Pinpoint the cell where the given text exists, returning its (x, y) midpoint coordinate. 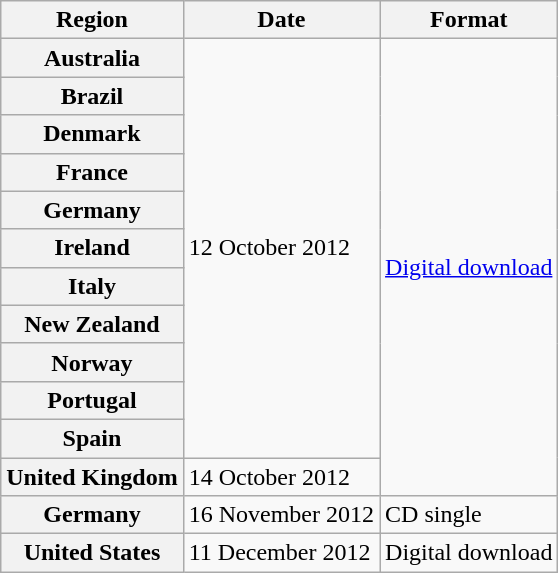
New Zealand (92, 324)
11 December 2012 (281, 553)
Portugal (92, 400)
Date (281, 20)
Italy (92, 286)
Spain (92, 438)
United States (92, 553)
Region (92, 20)
United Kingdom (92, 477)
France (92, 172)
Australia (92, 58)
Denmark (92, 134)
12 October 2012 (281, 248)
CD single (469, 515)
16 November 2012 (281, 515)
14 October 2012 (281, 477)
Brazil (92, 96)
Norway (92, 362)
Format (469, 20)
Ireland (92, 248)
